Scan for the cell matching the given text and deliver its (X, Y) coordinate at center. 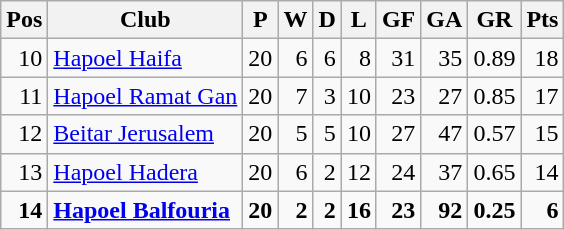
15 (542, 134)
3 (327, 96)
0.85 (494, 96)
GF (398, 20)
Pos (24, 20)
Club (146, 20)
GA (444, 20)
13 (24, 172)
L (358, 20)
0.89 (494, 58)
11 (24, 96)
18 (542, 58)
0.25 (494, 210)
0.65 (494, 172)
Pts (542, 20)
GR (494, 20)
8 (358, 58)
24 (398, 172)
92 (444, 210)
W (296, 20)
35 (444, 58)
Hapoel Hadera (146, 172)
Hapoel Haifa (146, 58)
16 (358, 210)
37 (444, 172)
Beitar Jerusalem (146, 134)
47 (444, 134)
0.57 (494, 134)
17 (542, 96)
7 (296, 96)
D (327, 20)
P (260, 20)
Hapoel Balfouria (146, 210)
Hapoel Ramat Gan (146, 96)
31 (398, 58)
